Return (x, y) of the center of cell containing provided text 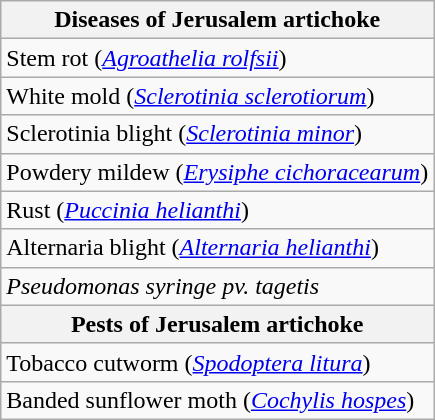
Powdery mildew (Erysiphe cichoracearum) (218, 172)
Sclerotinia blight (Sclerotinia minor) (218, 134)
Banded sunflower moth (Cochylis hospes) (218, 400)
Tobacco cutworm (Spodoptera litura) (218, 362)
Stem rot (Agroathelia rolfsii) (218, 58)
Rust (Puccinia helianthi) (218, 210)
Diseases of Jerusalem artichoke (218, 20)
Pests of Jerusalem artichoke (218, 324)
Pseudomonas syringe pv. tagetis (218, 286)
Alternaria blight (Alternaria helianthi) (218, 248)
White mold (Sclerotinia sclerotiorum) (218, 96)
